Identify which cell holds the provided text, then report its [x, y] central coordinate. 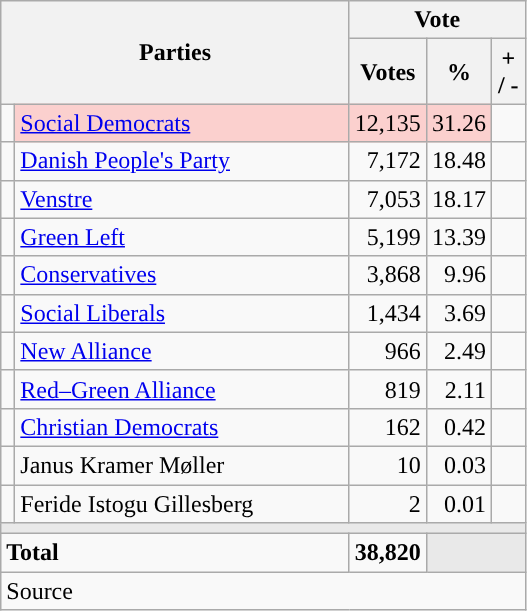
819 [388, 389]
2.11 [458, 389]
Total [176, 553]
38,820 [388, 553]
2.49 [458, 351]
0.42 [458, 427]
Janus Kramer Møller [182, 465]
Social Liberals [182, 313]
Venstre [182, 199]
Feride Istogu Gillesberg [182, 503]
Conservatives [182, 275]
Christian Democrats [182, 427]
Parties [176, 52]
2 [388, 503]
966 [388, 351]
Votes [388, 72]
3,868 [388, 275]
7,053 [388, 199]
10 [388, 465]
12,135 [388, 123]
Red–Green Alliance [182, 389]
1,434 [388, 313]
31.26 [458, 123]
New Alliance [182, 351]
+ / - [508, 72]
3.69 [458, 313]
18.48 [458, 161]
13.39 [458, 237]
0.01 [458, 503]
0.03 [458, 465]
18.17 [458, 199]
162 [388, 427]
Social Democrats [182, 123]
5,199 [388, 237]
Danish People's Party [182, 161]
% [458, 72]
7,172 [388, 161]
Green Left [182, 237]
Vote [437, 20]
9.96 [458, 275]
Source [263, 591]
